Detect which cell encompasses the target text, then output its (x, y) center coordinate. 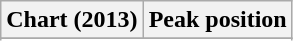
Chart (2013) (72, 20)
Peak position (218, 20)
